Return [X, Y] of the center of cell containing provided text 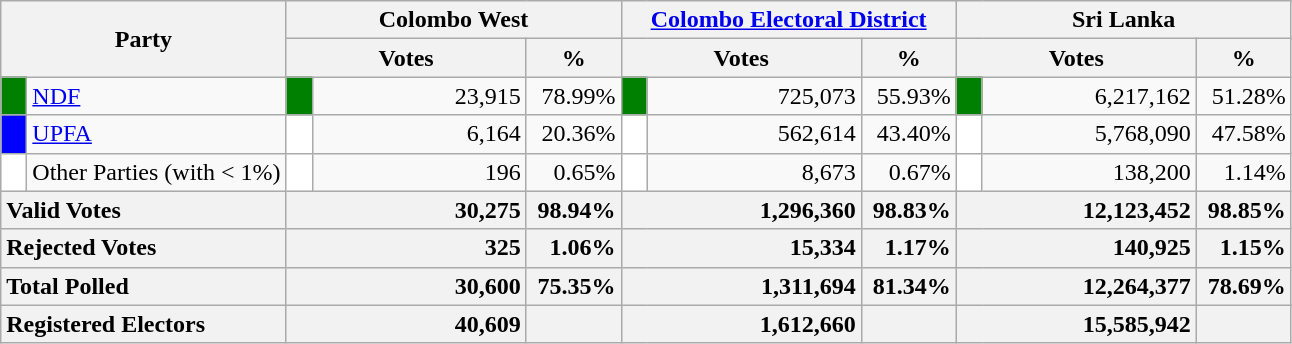
75.35% [574, 286]
40,609 [406, 324]
140,925 [1076, 248]
12,264,377 [1076, 286]
562,614 [754, 134]
43.40% [908, 134]
20.36% [574, 134]
12,123,452 [1076, 210]
Valid Votes [144, 210]
51.28% [1244, 96]
Party [144, 39]
6,164 [419, 134]
15,334 [741, 248]
98.94% [574, 210]
Colombo West [454, 20]
UPFA [156, 134]
5,768,090 [1089, 134]
196 [419, 172]
30,600 [406, 286]
Colombo Electoral District [788, 20]
Sri Lanka [1124, 20]
Other Parties (with < 1%) [156, 172]
Registered Electors [144, 324]
1,612,660 [741, 324]
98.85% [1244, 210]
23,915 [419, 96]
138,200 [1089, 172]
6,217,162 [1089, 96]
55.93% [908, 96]
1,311,694 [741, 286]
1.15% [1244, 248]
15,585,942 [1076, 324]
78.69% [1244, 286]
0.67% [908, 172]
47.58% [1244, 134]
0.65% [574, 172]
98.83% [908, 210]
78.99% [574, 96]
81.34% [908, 286]
Rejected Votes [144, 248]
30,275 [406, 210]
NDF [156, 96]
725,073 [754, 96]
8,673 [754, 172]
Total Polled [144, 286]
1.06% [574, 248]
1.17% [908, 248]
325 [406, 248]
1.14% [1244, 172]
1,296,360 [741, 210]
